Locate the cell with the specified text and output its [x, y] center coordinate. 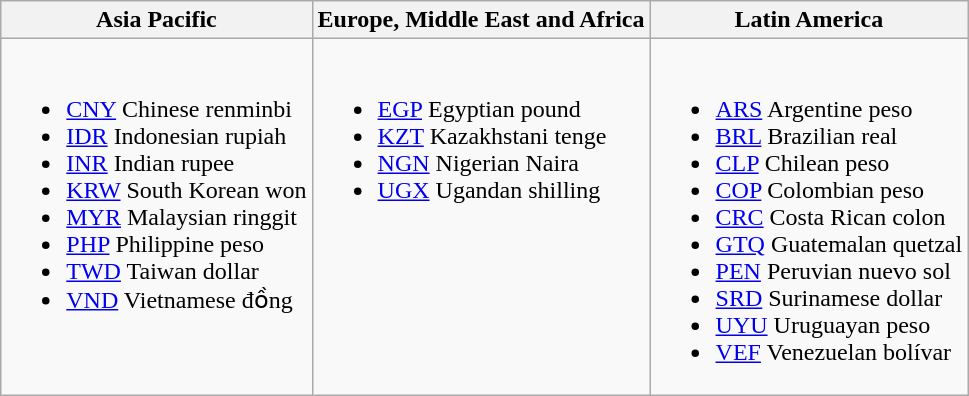
EGP Egyptian poundKZT Kazakhstani tengeNGN Nigerian NairaUGX Ugandan shilling [481, 217]
Latin America [809, 20]
Europe, Middle East and Africa [481, 20]
Asia Pacific [156, 20]
